Identify which cell holds the provided text, then report its (x, y) central coordinate. 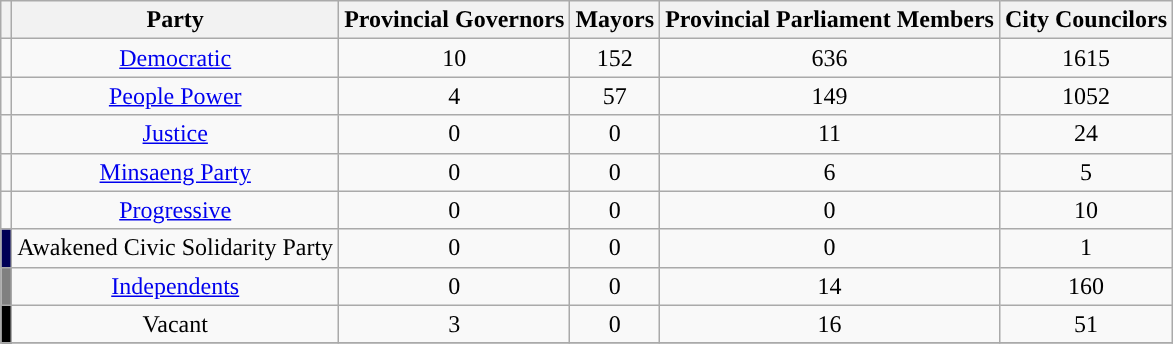
57 (615, 96)
Mayors (615, 20)
Independents (176, 286)
People Power (176, 96)
6 (830, 172)
3 (454, 324)
636 (830, 58)
Vacant (176, 324)
Progressive (176, 210)
11 (830, 134)
Provincial Governors (454, 20)
24 (1086, 134)
5 (1086, 172)
Minsaeng Party (176, 172)
4 (454, 96)
160 (1086, 286)
14 (830, 286)
City Councilors (1086, 20)
Justice (176, 134)
Provincial Parliament Members (830, 20)
Democratic (176, 58)
1052 (1086, 96)
1 (1086, 248)
152 (615, 58)
16 (830, 324)
149 (830, 96)
51 (1086, 324)
Awakened Civic Solidarity Party (176, 248)
1615 (1086, 58)
Party (176, 20)
